Pinpoint the cell where the given text exists, returning its (x, y) midpoint coordinate. 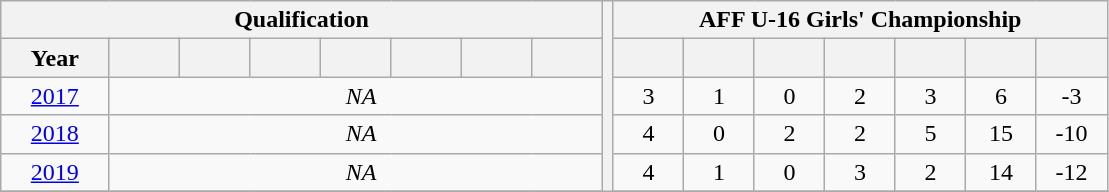
5 (930, 134)
Year (55, 58)
2019 (55, 172)
-10 (1072, 134)
15 (1001, 134)
AFF U-16 Girls' Championship (860, 20)
-12 (1072, 172)
14 (1001, 172)
-3 (1072, 96)
2017 (55, 96)
6 (1001, 96)
2018 (55, 134)
Qualification (302, 20)
